Return the [X, Y] coordinate for the center point of the cell that contains the specified text.  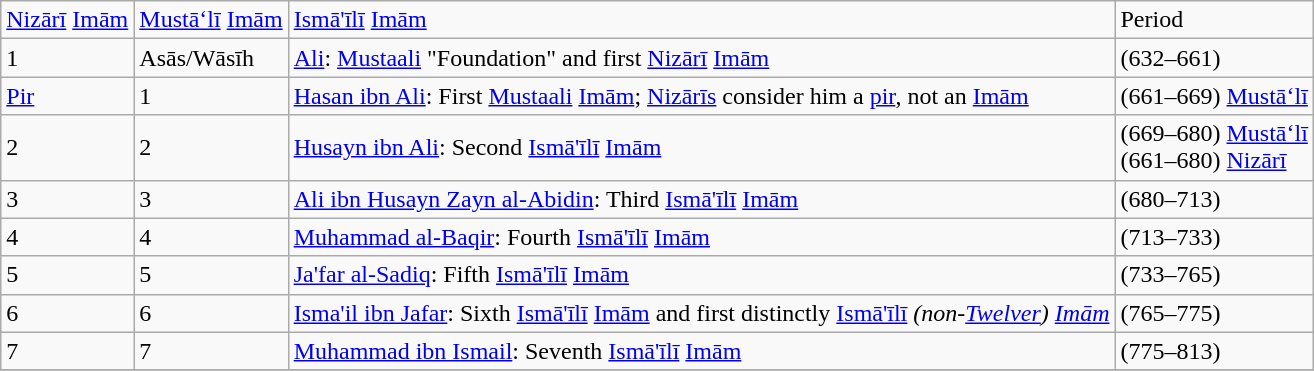
Muhammad al-Baqir: Fourth Ismā'īlī Imām [702, 237]
Hasan ibn Ali: First Mustaali Imām; Nizārīs consider him a pir, not an Imām [702, 96]
(713–733) [1214, 237]
Ali: Mustaali "Foundation" and first Nizārī Imām [702, 58]
Husayn ibn Ali: Second Ismā'īlī Imām [702, 148]
(765–775) [1214, 313]
Ja'far al-Sadiq: Fifth Ismā'īlī Imām [702, 275]
(632–661) [1214, 58]
Isma'il ibn Jafar: Sixth Ismā'īlī Imām and first distinctly Ismā'īlī (non-Twelver) Imām [702, 313]
(661–669) Mustā‘lī [1214, 96]
Period [1214, 20]
(775–813) [1214, 351]
Mustā‘lī Imām [211, 20]
Pir [68, 96]
Ismā'īlī Imām [702, 20]
Asās/Wāsīh [211, 58]
(669–680) Mustā‘lī (661–680) Nizārī [1214, 148]
Muhammad ibn Ismail: Seventh Ismā'īlī Imām [702, 351]
(680–713) [1214, 199]
Ali ibn Husayn Zayn al-Abidin: Third Ismā'īlī Imām [702, 199]
Nizārī Imām [68, 20]
(733–765) [1214, 275]
